Output the [x, y] coordinate of the center of the cell containing the given text.  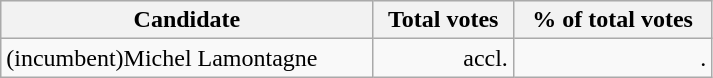
Candidate [187, 20]
accl. [443, 58]
(incumbent)Michel Lamontagne [187, 58]
% of total votes [612, 20]
. [612, 58]
Total votes [443, 20]
